Provide the [x, y] coordinate of the cell's center where the given text is located.  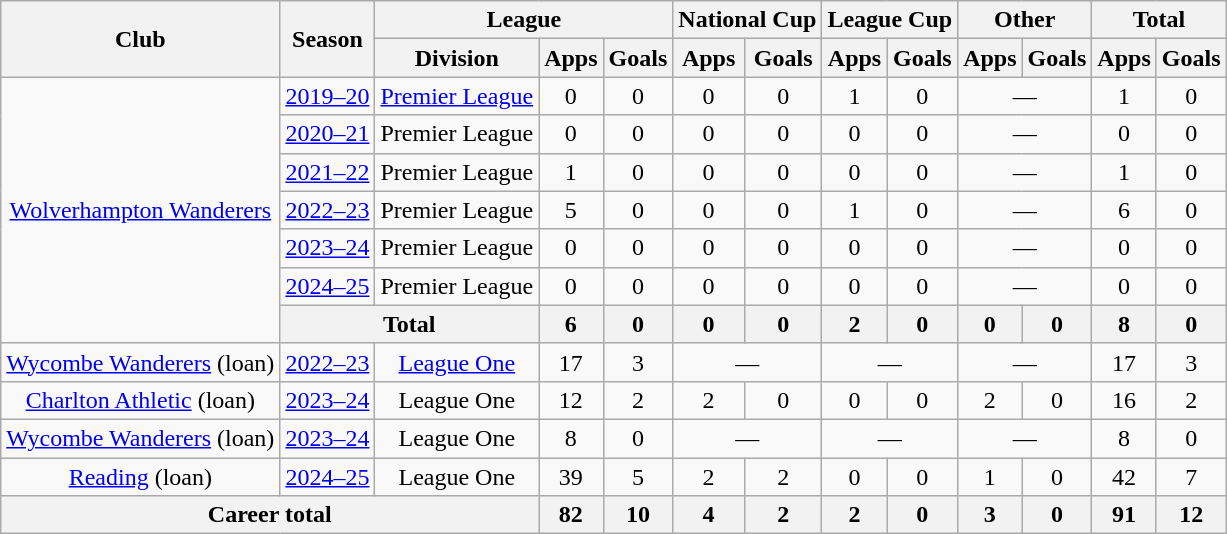
10 [638, 515]
Other [1025, 20]
82 [571, 515]
16 [1124, 400]
League Cup [890, 20]
4 [709, 515]
National Cup [748, 20]
Wolverhampton Wanderers [140, 210]
91 [1124, 515]
2020–21 [328, 134]
Division [457, 58]
League [524, 20]
Career total [270, 515]
Charlton Athletic (loan) [140, 400]
2019–20 [328, 96]
39 [571, 477]
Reading (loan) [140, 477]
2021–22 [328, 172]
42 [1124, 477]
Club [140, 39]
7 [1191, 477]
Season [328, 39]
